Pinpoint the cell where the given text exists, returning its (x, y) midpoint coordinate. 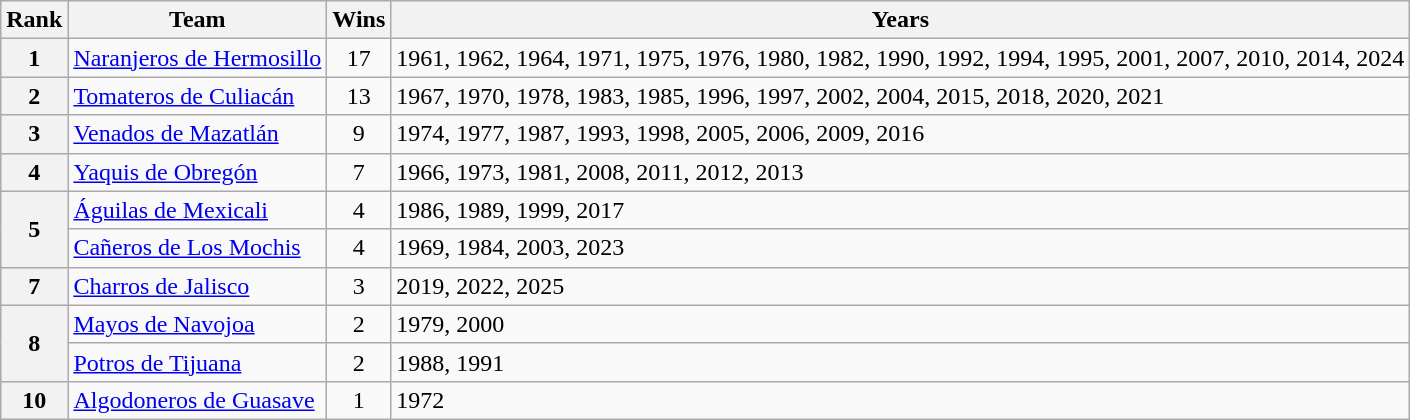
Venados de Mazatlán (198, 134)
1961, 1962, 1964, 1971, 1975, 1976, 1980, 1982, 1990, 1992, 1994, 1995, 2001, 2007, 2010, 2014, 2024 (900, 58)
9 (359, 134)
10 (34, 400)
Potros de Tijuana (198, 362)
Tomateros de Culiacán (198, 96)
Years (900, 20)
1986, 1989, 1999, 2017 (900, 210)
13 (359, 96)
Naranjeros de Hermosillo (198, 58)
1972 (900, 400)
Mayos de Navojoa (198, 324)
1966, 1973, 1981, 2008, 2011, 2012, 2013 (900, 172)
5 (34, 229)
Águilas de Mexicali (198, 210)
1974, 1977, 1987, 1993, 1998, 2005, 2006, 2009, 2016 (900, 134)
Yaquis de Obregón (198, 172)
1979, 2000 (900, 324)
1988, 1991 (900, 362)
1967, 1970, 1978, 1983, 1985, 1996, 1997, 2002, 2004, 2015, 2018, 2020, 2021 (900, 96)
Cañeros de Los Mochis (198, 248)
2019, 2022, 2025 (900, 286)
1969, 1984, 2003, 2023 (900, 248)
8 (34, 343)
Rank (34, 20)
Algodoneros de Guasave (198, 400)
Wins (359, 20)
17 (359, 58)
Team (198, 20)
Charros de Jalisco (198, 286)
